Search for the cell housing the specified text and yield its (x, y) center coordinate. 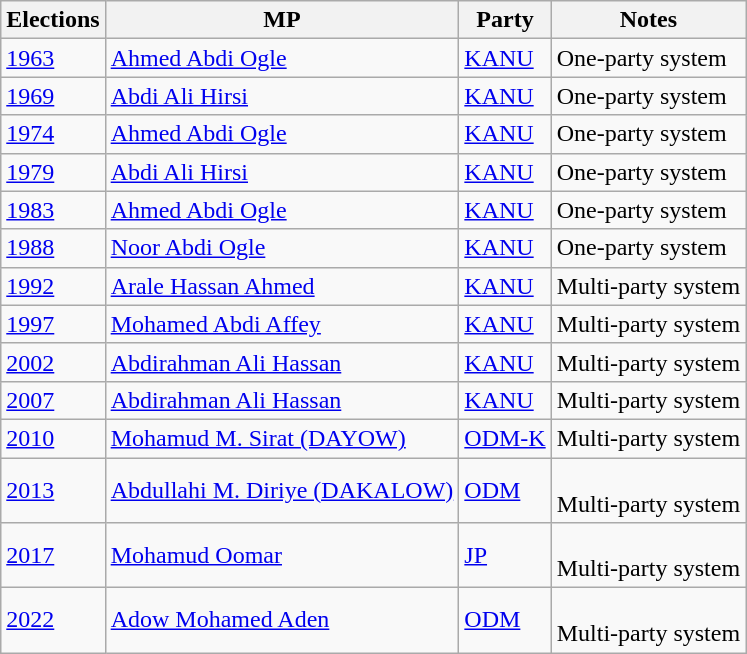
2013 (53, 490)
1963 (53, 58)
Arale Hassan Ahmed (282, 286)
Abdullahi M. Diriye (DAKALOW) (282, 490)
1992 (53, 286)
ODM-K (505, 438)
Notes (648, 20)
Mohamed Abdi Affey (282, 324)
1979 (53, 172)
1969 (53, 96)
Elections (53, 20)
2007 (53, 400)
1988 (53, 248)
1983 (53, 210)
Mohamud M. Sirat (DAYOW) (282, 438)
Noor Abdi Ogle (282, 248)
Party (505, 20)
1997 (53, 324)
MP (282, 20)
2010 (53, 438)
JP (505, 556)
Mohamud Oomar (282, 556)
2002 (53, 362)
Adow Mohamed Aden (282, 620)
2022 (53, 620)
2017 (53, 556)
1974 (53, 134)
